Extract the (x, y) coordinate from the center of the cell holding the provided text.  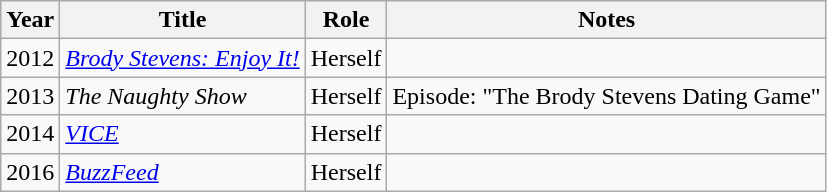
VICE (182, 134)
2012 (30, 58)
Brody Stevens: Enjoy It! (182, 58)
The Naughty Show (182, 96)
2013 (30, 96)
Title (182, 20)
2014 (30, 134)
Year (30, 20)
Role (346, 20)
Notes (606, 20)
BuzzFeed (182, 172)
2016 (30, 172)
Episode: "The Brody Stevens Dating Game" (606, 96)
